Search for the cell housing the specified text and yield its [X, Y] center coordinate. 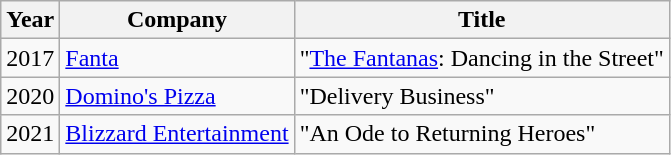
"An Ode to Returning Heroes" [482, 134]
2020 [30, 96]
2021 [30, 134]
Company [177, 20]
Fanta [177, 58]
Title [482, 20]
Blizzard Entertainment [177, 134]
Domino's Pizza [177, 96]
"The Fantanas: Dancing in the Street" [482, 58]
"Delivery Business" [482, 96]
2017 [30, 58]
Year [30, 20]
